Identify which cell holds the provided text, then report its [X, Y] central coordinate. 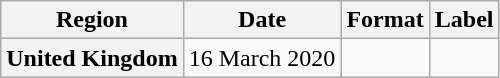
Date [262, 20]
United Kingdom [92, 58]
Format [385, 20]
16 March 2020 [262, 58]
Label [464, 20]
Region [92, 20]
